Return the (x, y) coordinate for the center point of the cell that contains the specified text.  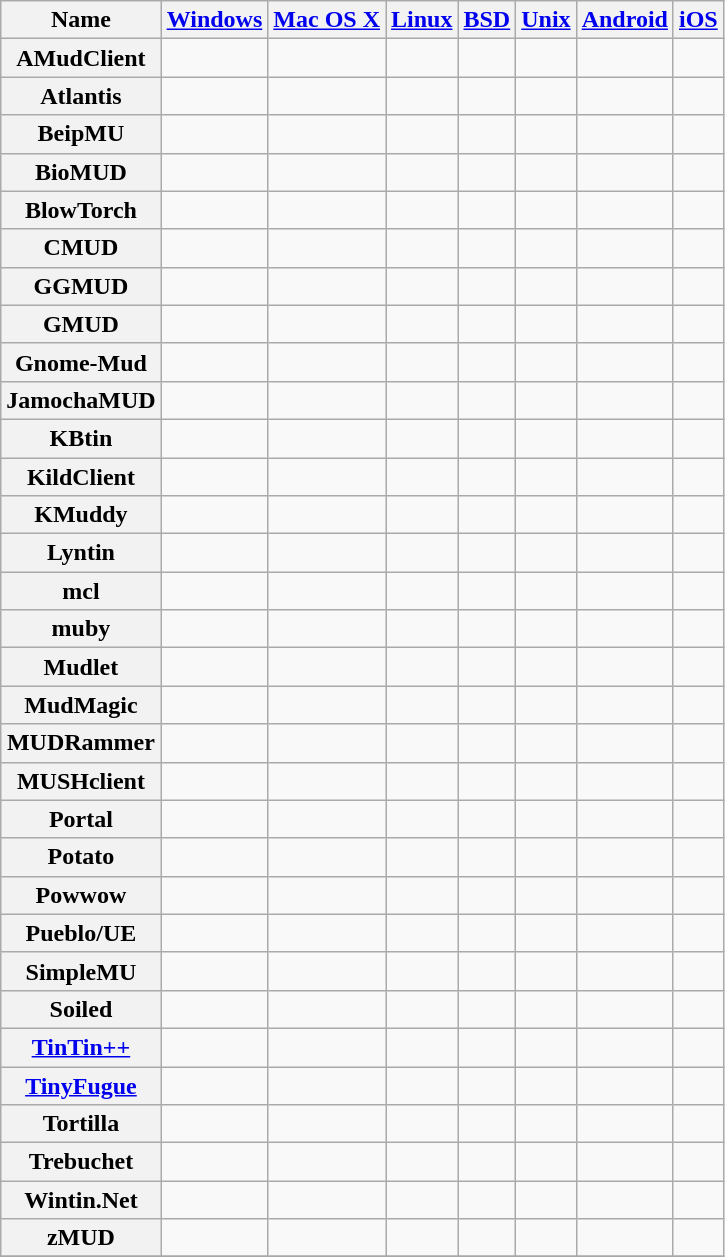
Android (624, 20)
Portal (81, 819)
Unix (546, 20)
muby (81, 629)
Mac OS X (327, 20)
Linux (422, 20)
Powwow (81, 895)
Gnome-Mud (81, 362)
Trebuchet (81, 1162)
TinTin++ (81, 1047)
GGMUD (81, 286)
Wintin.Net (81, 1200)
Mudlet (81, 667)
CMUD (81, 248)
SimpleMU (81, 971)
iOS (698, 20)
Lyntin (81, 553)
Tortilla (81, 1124)
BlowTorch (81, 210)
Potato (81, 857)
MUSHclient (81, 781)
GMUD (81, 324)
BioMUD (81, 172)
KildClient (81, 477)
BSD (487, 20)
TinyFugue (81, 1085)
Soiled (81, 1009)
mcl (81, 591)
MUDRammer (81, 743)
Pueblo/UE (81, 933)
Windows (214, 20)
Atlantis (81, 96)
KMuddy (81, 515)
Name (81, 20)
KBtin (81, 438)
zMUD (81, 1238)
MudMagic (81, 705)
JamochaMUD (81, 400)
AMudClient (81, 58)
BeipMU (81, 134)
